Return the (X, Y) coordinate for the center point of the cell that contains the specified text.  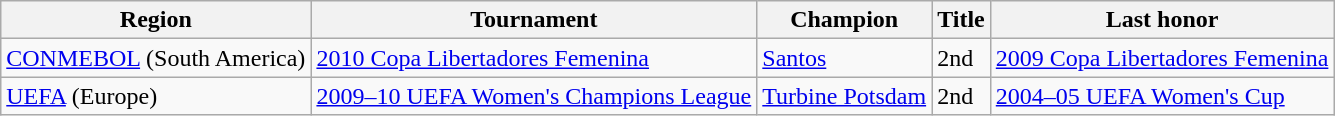
Santos (844, 58)
Last honor (1162, 20)
Tournament (534, 20)
Champion (844, 20)
2009–10 UEFA Women's Champions League (534, 96)
2004–05 UEFA Women's Cup (1162, 96)
Turbine Potsdam (844, 96)
Region (156, 20)
Title (962, 20)
2010 Copa Libertadores Femenina (534, 58)
CONMEBOL (South America) (156, 58)
2009 Copa Libertadores Femenina (1162, 58)
UEFA (Europe) (156, 96)
